Output the [X, Y] coordinate of the center of the cell containing the given text.  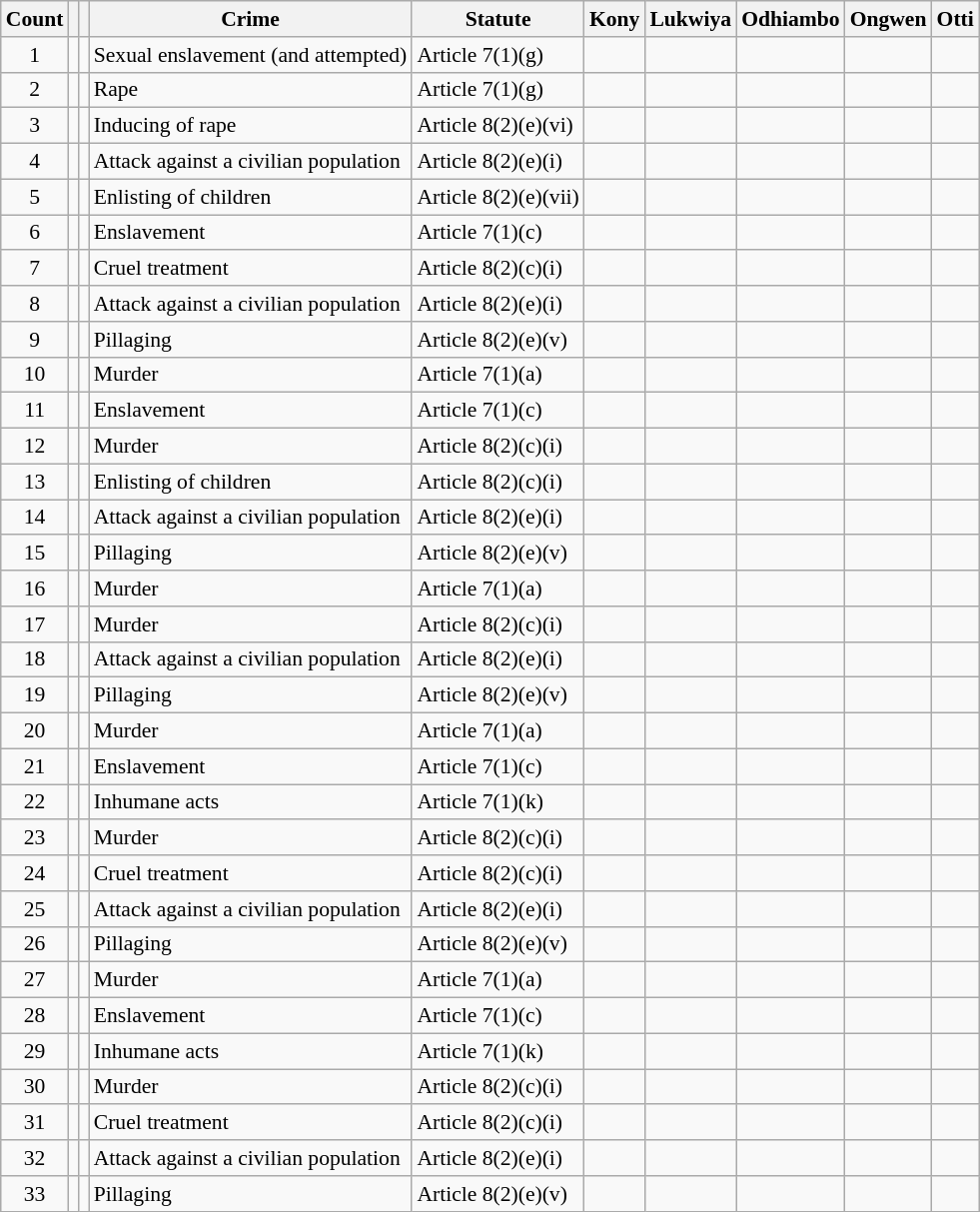
3 [35, 126]
11 [35, 411]
6 [35, 233]
9 [35, 340]
16 [35, 589]
Rape [251, 90]
8 [35, 304]
20 [35, 731]
Article 8(2)(e)(vii) [497, 197]
7 [35, 269]
27 [35, 980]
23 [35, 838]
32 [35, 1158]
33 [35, 1194]
Crime [251, 19]
Ongwen [889, 19]
Lukwiya [690, 19]
Sexual enslavement (and attempted) [251, 55]
5 [35, 197]
Kony [615, 19]
Otti [955, 19]
25 [35, 909]
4 [35, 162]
2 [35, 90]
17 [35, 624]
26 [35, 944]
Count [35, 19]
14 [35, 518]
15 [35, 554]
29 [35, 1051]
21 [35, 766]
Article 8(2)(e)(vi) [497, 126]
12 [35, 447]
Inducing of rape [251, 126]
10 [35, 375]
18 [35, 659]
1 [35, 55]
22 [35, 802]
19 [35, 695]
Statute [497, 19]
28 [35, 1016]
31 [35, 1123]
30 [35, 1087]
24 [35, 873]
13 [35, 482]
Odhiambo [791, 19]
